Locate the cell with the specified text and output its (x, y) center coordinate. 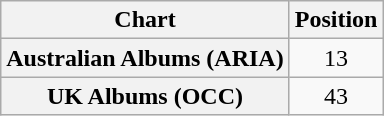
Position (336, 20)
Chart (145, 20)
43 (336, 96)
Australian Albums (ARIA) (145, 58)
13 (336, 58)
UK Albums (OCC) (145, 96)
